Search for the cell housing the specified text and yield its (X, Y) center coordinate. 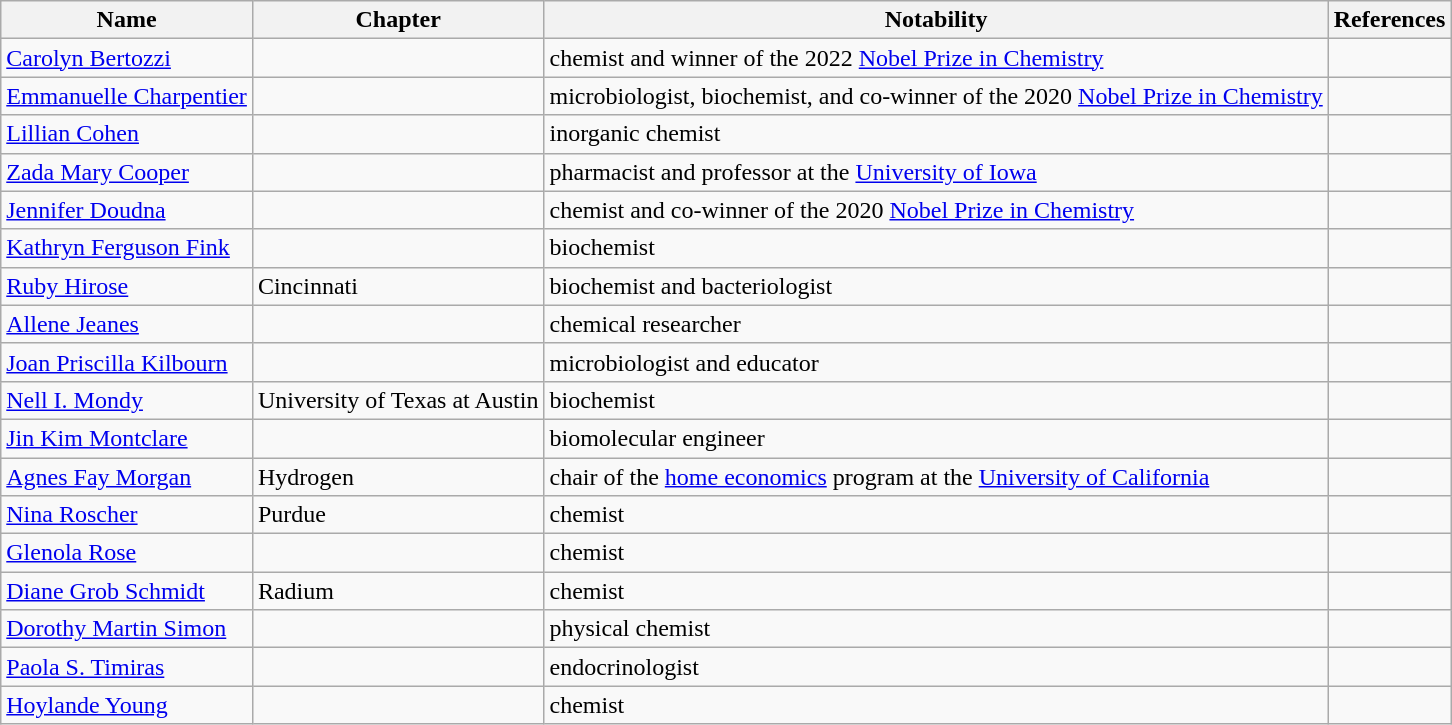
chemist and winner of the 2022 Nobel Prize in Chemistry (936, 58)
Jennifer Doudna (127, 210)
Allene Jeanes (127, 324)
Dorothy Martin Simon (127, 629)
Purdue (398, 515)
chemist and co-winner of the 2020 Nobel Prize in Chemistry (936, 210)
Lillian Cohen (127, 134)
Carolyn Bertozzi (127, 58)
Paola S. Timiras (127, 667)
Jin Kim Montclare (127, 438)
microbiologist and educator (936, 362)
Kathryn Ferguson Fink (127, 248)
Joan Priscilla Kilbourn (127, 362)
University of Texas at Austin (398, 400)
Diane Grob Schmidt (127, 591)
microbiologist, biochemist, and co-winner of the 2020 Nobel Prize in Chemistry (936, 96)
Agnes Fay Morgan (127, 477)
Radium (398, 591)
chair of the home economics program at the University of California (936, 477)
physical chemist (936, 629)
chemical researcher (936, 324)
Notability (936, 20)
pharmacist and professor at the University of Iowa (936, 172)
Name (127, 20)
Nina Roscher (127, 515)
Ruby Hirose (127, 286)
Hoylande Young (127, 705)
inorganic chemist (936, 134)
biomolecular engineer (936, 438)
Cincinnati (398, 286)
Hydrogen (398, 477)
Emmanuelle Charpentier (127, 96)
biochemist and bacteriologist (936, 286)
endocrinologist (936, 667)
Nell I. Mondy (127, 400)
Glenola Rose (127, 553)
Chapter (398, 20)
Zada Mary Cooper (127, 172)
References (1390, 20)
